Pinpoint the cell where the given text exists, returning its (X, Y) midpoint coordinate. 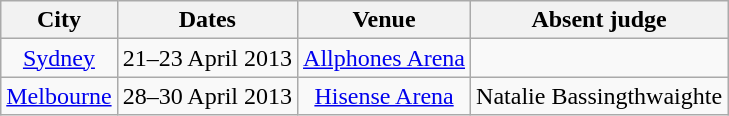
Natalie Bassingthwaighte (600, 96)
Sydney (59, 58)
Venue (384, 20)
Hisense Arena (384, 96)
Dates (207, 20)
Allphones Arena (384, 58)
Absent judge (600, 20)
21–23 April 2013 (207, 58)
City (59, 20)
28–30 April 2013 (207, 96)
Melbourne (59, 96)
